Search for the cell housing the specified text and yield its [x, y] center coordinate. 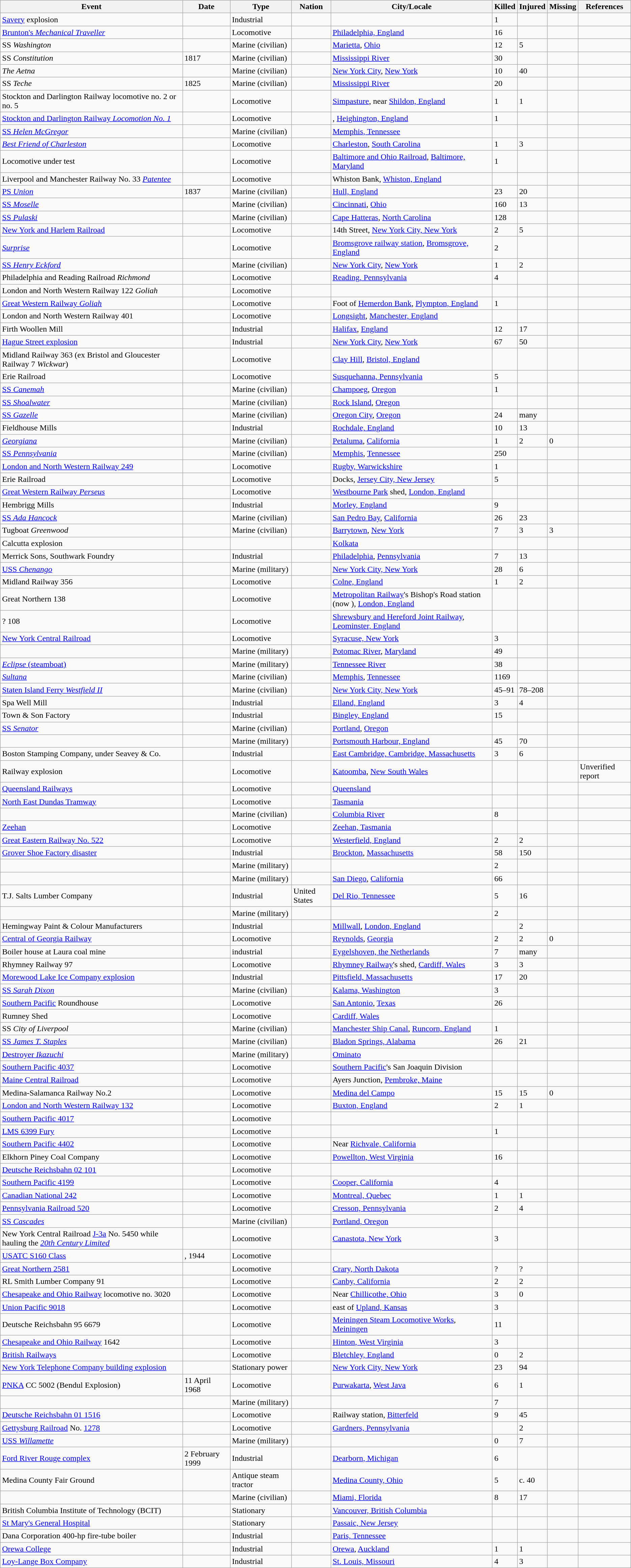
New York Telephone Company building explosion [92, 1367]
Longsight, Manchester, England [412, 316]
RL Smith Lumber Company 91 [92, 1282]
Barrytown, New York [412, 530]
Whiston Bank, Whiston, England [412, 179]
Grover Shoe Factory disaster [92, 853]
Rumney Shed [92, 1016]
Great Western Railway Goliah [92, 303]
SS Pulaski [92, 217]
Medina-Salamanca Railway No.2 [92, 1093]
Rochdale, England [412, 428]
Deutsche Reichsbahn 95 6679 [92, 1324]
? 108 [92, 621]
Charleston, South Carolina [412, 144]
, Heighington, England [412, 118]
Unverified report [604, 771]
Great Northern 138 [92, 599]
Ominato [412, 1054]
Dana Corporation 400-hp fire-tube boiler [92, 1536]
east of Upland, Kansas [412, 1307]
Chesapeake and Ohio Railway 1642 [92, 1342]
Eclipse (steamboat) [92, 664]
Elland, England [412, 703]
Cincinnati, Ohio [412, 205]
Morewood Lake Ice Company explosion [92, 977]
SS Constitution [92, 58]
Elkhorn Piney Coal Company [92, 1157]
67 [505, 342]
London and North Western Railway 249 [92, 466]
Maine Central Railroad [92, 1080]
Brockton, Massachusetts [412, 853]
British Columbia Institute of Technology (BCIT) [92, 1510]
Tasmania [412, 801]
SS Ada Hancock [92, 518]
Clay Hill, Bristol, England [412, 359]
14th Street, New York City, New York [412, 230]
Boston Stamping Company, under Seavey & Co. [92, 754]
Bladon Springs, Alabama [412, 1041]
38 [505, 664]
Foot of Hemerdon Bank, Plympton, England [412, 303]
Marietta, Ohio [412, 45]
Date [206, 7]
Powellton, West Virginia [412, 1157]
Bletchley, England [412, 1355]
Metropolitan Railway's Bishop's Road station (now ), London, England [412, 599]
Baltimore and Ohio Railroad, Baltimore, Maryland [412, 161]
Susquehanna, Pennsylvania [412, 376]
Rhymney Railway's shed, Cardiff, Wales [412, 964]
Tugboat Greenwood [92, 530]
24 [505, 415]
Passaic, New Jersey [412, 1523]
SS Moselle [92, 205]
Shrewsbury and Hereford Joint Railway, Leominster, England [412, 621]
Katoomba, New South Wales [412, 771]
Cresson, Pennsylvania [412, 1208]
Petaluma, California [412, 441]
Orewa College [92, 1549]
Deutsche Reichsbahn 01 1516 [92, 1415]
40 [533, 71]
Zeehan [92, 827]
Event [92, 7]
Railway explosion [92, 771]
Ford River Rouge complex [92, 1458]
Philadelphia, England [412, 32]
Locomotive under test [92, 161]
1825 [206, 84]
Eygelshoven, the Netherlands [412, 952]
The Aetna [92, 71]
Millwall, London, England [412, 926]
Type [261, 7]
Kolkata [412, 543]
Canadian National 242 [92, 1195]
Reynolds, Georgia [412, 939]
Dearborn, Michigan [412, 1458]
LMS 6399 Fury [92, 1131]
City/Locale [412, 7]
Rock Island, Oregon [412, 402]
Queensland [412, 789]
Central of Georgia Railway [92, 939]
Chesapeake and Ohio Railway locomotive no. 3020 [92, 1294]
Miami, Florida [412, 1497]
Manchester Ship Canal, Runcorn, England [412, 1028]
Cape Hatteras, North Carolina [412, 217]
Spa Well Mill [92, 703]
London and North Western Railway 122 Goliah [92, 290]
SS City of Liverpool [92, 1028]
PNKA CC 5002 (Bendul Explosion) [92, 1385]
Near Chillicothe, Ohio [412, 1294]
Champoeg, Oregon [412, 389]
Town & Son Factory [92, 715]
Canastota, New York [412, 1238]
1817 [206, 58]
Purwakarta, West Java [412, 1385]
Queensland Railways [92, 789]
T.J. Salts Lumber Company [92, 896]
Antique steam tractor [261, 1480]
Deutsche Reichsbahn 02 101 [92, 1170]
Gardners, Pennsylvania [412, 1428]
Paris, Tennessee [412, 1536]
Union Pacific 9018 [92, 1307]
Brunton's Mechanical Traveller [92, 32]
Columbia River [412, 814]
Boiler house at Laura coal mine [92, 952]
c. 40 [533, 1480]
50 [533, 342]
Cooper, California [412, 1182]
Pennsylvania Railroad 520 [92, 1208]
SS Gazelle [92, 415]
Bingley, England [412, 715]
Medina del Campo [412, 1093]
Rugby, Warwickshire [412, 466]
SS Canemah [92, 389]
East Cambridge, Cambridge, Massachusetts [412, 754]
SS Sarah Dixon [92, 990]
128 [505, 217]
Ayers Junction, Pembroke, Maine [412, 1080]
Calcutta explosion [92, 543]
66 [505, 879]
USS Chenango [92, 569]
Hague Street explosion [92, 342]
11 April 1968 [206, 1385]
Bromsgrove railway station, Bromsgrove, England [412, 247]
150 [533, 853]
Simpasture, near Shildon, England [412, 101]
Montreal, Quebec [412, 1195]
SS James T. Staples [92, 1041]
United States [311, 896]
Vancouver, British Columbia [412, 1510]
Docks, Jersey City, New Jersey [412, 479]
Buxton, England [412, 1106]
SS Cascades [92, 1221]
Southern Pacific 4037 [92, 1067]
Savery explosion [92, 20]
Liverpool and Manchester Railway No. 33 Patentee [92, 179]
70 [533, 741]
, 1944 [206, 1256]
Westerfield, England [412, 840]
Crary, North Dakota [412, 1269]
SS Pennsylvania [92, 454]
Surprise [92, 247]
Midland Railway 363 (ex Bristol and Gloucester Railway 7 Wickwar) [92, 359]
49 [505, 651]
Nation [311, 7]
Reading, Pennsylvania [412, 278]
SS Helen McGregor [92, 131]
New York Central Railroad J-3a No. 5450 while hauling the 20th Century Limited [92, 1238]
Railway station, Bitterfeld [412, 1415]
British Railways [92, 1355]
Destroyer Ikazuchi [92, 1054]
Merrick Sons, Southwark Foundry [92, 556]
Southern Pacific's San Joaquin Division [412, 1067]
North East Dundas Tramway [92, 801]
SS Washington [92, 45]
Great Eastern Railway No. 522 [92, 840]
Canby, California [412, 1282]
Injured [533, 7]
Southern Pacific 4402 [92, 1144]
Near Richvale, California [412, 1144]
Fieldhouse Mills [92, 428]
45–91 [505, 690]
2 February 1999 [206, 1458]
Gettysburg Railroad No. 1278 [92, 1428]
Cardiff, Wales [412, 1016]
Best Friend of Charleston [92, 144]
SS Henry Eckford [92, 265]
94 [533, 1367]
Stockton and Darlington Railway Locomotion No. 1 [92, 118]
SS Senator [92, 728]
Halifax, England [412, 329]
Tennessee River [412, 664]
30 [505, 58]
1169 [505, 677]
London and North Western Railway 132 [92, 1106]
Hembrigg Mills [92, 505]
Southern Pacific Roundhouse [92, 1003]
Killed [505, 7]
References [604, 7]
SS Teche [92, 84]
Georgiana [92, 441]
New York Central Railroad [92, 639]
Del Rio, Tennessee [412, 896]
Loy-Lange Box Company [92, 1562]
Midland Railway 356 [92, 582]
Staten Island Ferry Westfield II [92, 690]
USATC S160 Class [92, 1256]
Meiningen Steam Locomotive Works, Meiningen [412, 1324]
Great Northern 2581 [92, 1269]
PS Union [92, 192]
58 [505, 853]
Hinton, West Virginia [412, 1342]
Westbourne Park shed, London, England [412, 492]
St. Louis, Missouri [412, 1562]
Stationary power [261, 1367]
21 [533, 1041]
Firth Woollen Mill [92, 329]
Southern Pacific 4199 [92, 1182]
Stockton and Darlington Railway locomotive no. 2 or no. 5 [92, 101]
Portsmouth Harbour, England [412, 741]
Great Western Railway Perseus [92, 492]
Missing [563, 7]
New York and Harlem Railroad [92, 230]
Hull, England [412, 192]
San Pedro Bay, California [412, 518]
Morley, England [412, 505]
SS Shoalwater [92, 402]
Colne, England [412, 582]
Southern Pacific 4017 [92, 1118]
London and North Western Railway 401 [92, 316]
Medina County, Ohio [412, 1480]
industrial [261, 952]
Oregon City, Oregon [412, 415]
28 [505, 569]
250 [505, 454]
Medina County Fair Ground [92, 1480]
USS Willamette [92, 1441]
Rhymney Railway 97 [92, 964]
Sultana [92, 677]
San Diego, California [412, 879]
Hemingway Paint & Colour Manufacturers [92, 926]
Pittsfield, Massachusetts [412, 977]
11 [505, 1324]
St Mary's General Hospital [92, 1523]
San Antonio, Texas [412, 1003]
Syracuse, New York [412, 639]
Zeehan, Tasmania [412, 827]
160 [505, 205]
Kalama, Washington [412, 990]
78–208 [533, 690]
Potomac River, Maryland [412, 651]
Philadelphia, Pennsylvania [412, 556]
Orewa, Auckland [412, 1549]
1837 [206, 192]
Philadelphia and Reading Railroad Richmond [92, 278]
